Find where the given text appears and provide that cell's center as [x, y] coordinate. 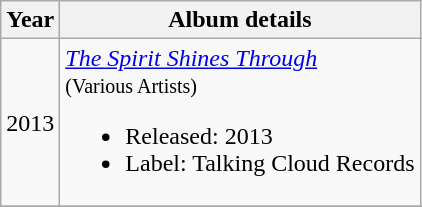
2013 [30, 122]
Year [30, 20]
Album details [240, 20]
The Spirit Shines Through (Various Artists)Released: 2013Label: Talking Cloud Records [240, 122]
